Search for the cell housing the specified text and yield its [x, y] center coordinate. 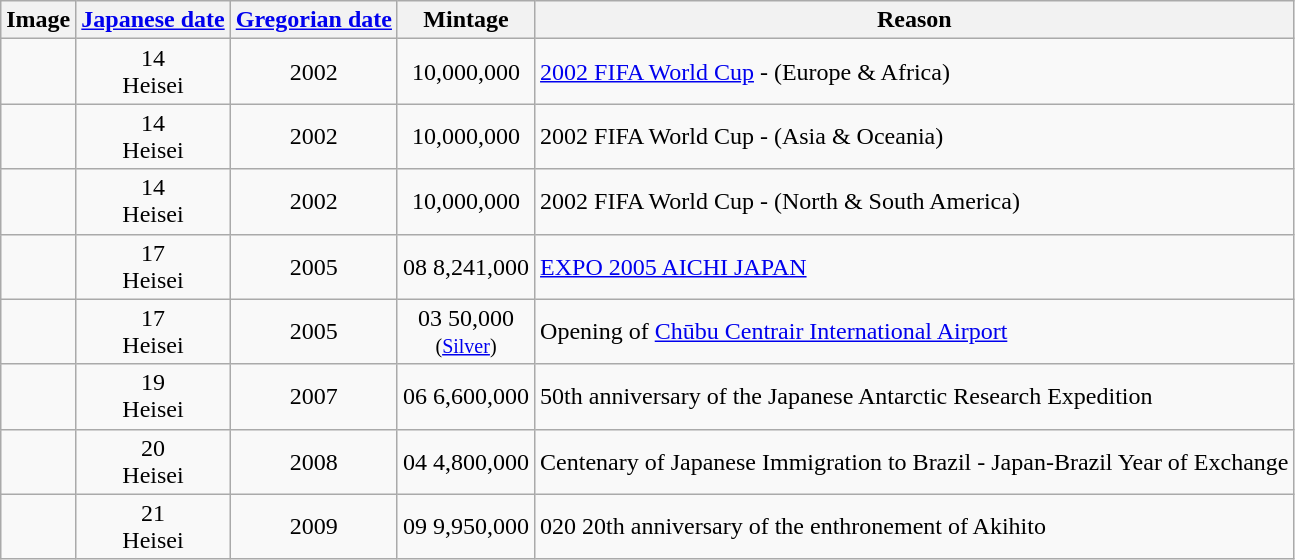
020 20th anniversary of the enthronement of Akihito [914, 526]
EXPO 2005 AICHI JAPAN [914, 266]
08 8,241,000 [466, 266]
Japanese date [153, 20]
2002 FIFA World Cup - (North & South America) [914, 202]
Centenary of Japanese Immigration to Brazil - Japan-Brazil Year of Exchange [914, 462]
19Heisei [153, 396]
21Heisei [153, 526]
Image [38, 20]
Gregorian date [314, 20]
2002 FIFA World Cup - (Asia & Oceania) [914, 136]
Reason [914, 20]
20Heisei [153, 462]
2007 [314, 396]
03 50,000(Silver) [466, 332]
50th anniversary of the Japanese Antarctic Research Expedition [914, 396]
Mintage [466, 20]
2002 FIFA World Cup - (Europe & Africa) [914, 72]
06 6,600,000 [466, 396]
2009 [314, 526]
Opening of Chūbu Centrair International Airport [914, 332]
2008 [314, 462]
04 4,800,000 [466, 462]
09 9,950,000 [466, 526]
